Search for the cell housing the specified text and yield its [X, Y] center coordinate. 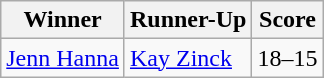
Score [288, 20]
Kay Zinck [188, 58]
18–15 [288, 58]
Runner-Up [188, 20]
Winner [63, 20]
Jenn Hanna [63, 58]
